From the cell containing the given text, extract its center point as [X, Y] coordinate. 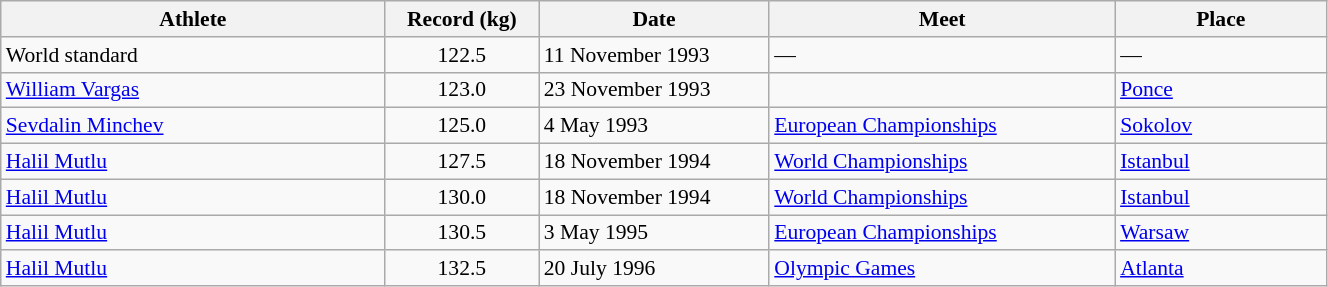
Record (kg) [462, 19]
Warsaw [1220, 233]
132.5 [462, 269]
Olympic Games [942, 269]
Date [654, 19]
Sokolov [1220, 126]
World standard [193, 55]
3 May 1995 [654, 233]
Sevdalin Minchev [193, 126]
130.5 [462, 233]
4 May 1993 [654, 126]
William Vargas [193, 90]
Athlete [193, 19]
127.5 [462, 162]
Place [1220, 19]
Meet [942, 19]
125.0 [462, 126]
Ponce [1220, 90]
20 July 1996 [654, 269]
23 November 1993 [654, 90]
130.0 [462, 197]
11 November 1993 [654, 55]
123.0 [462, 90]
122.5 [462, 55]
Atlanta [1220, 269]
